Find where the given text appears and provide that cell's center as [X, Y] coordinate. 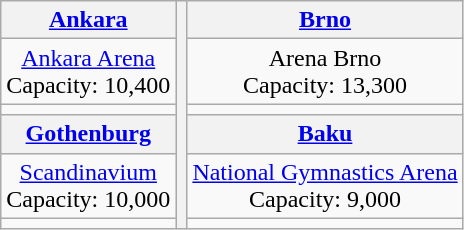
Brno [325, 20]
Baku [325, 134]
Ankara ArenaCapacity: 10,400 [88, 72]
National Gymnastics ArenaCapacity: 9,000 [325, 186]
ScandinaviumCapacity: 10,000 [88, 186]
Ankara [88, 20]
Gothenburg [88, 134]
Arena BrnoCapacity: 13,300 [325, 72]
